Detect which cell encompasses the target text, then output its (X, Y) center coordinate. 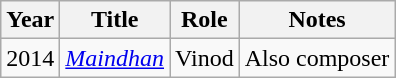
Maindhan (115, 58)
Year (30, 20)
Vinod (205, 58)
Role (205, 20)
Title (115, 20)
2014 (30, 58)
Notes (317, 20)
Also composer (317, 58)
